For the text-containing cell, return its midpoint in [x, y] coordinate format. 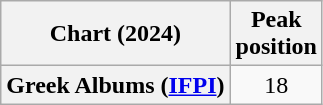
Greek Albums (IFPI) [116, 85]
18 [276, 85]
Peakposition [276, 34]
Chart (2024) [116, 34]
